Find where the given text appears and provide that cell's center as [X, Y] coordinate. 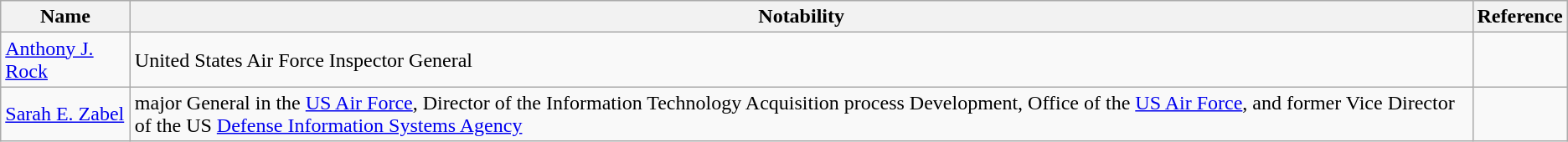
Name [65, 17]
Sarah E. Zabel [65, 114]
Notability [801, 17]
Reference [1519, 17]
Anthony J. Rock [65, 60]
United States Air Force Inspector General [801, 60]
